Return the [x, y] coordinate for the center point of the cell that contains the specified text.  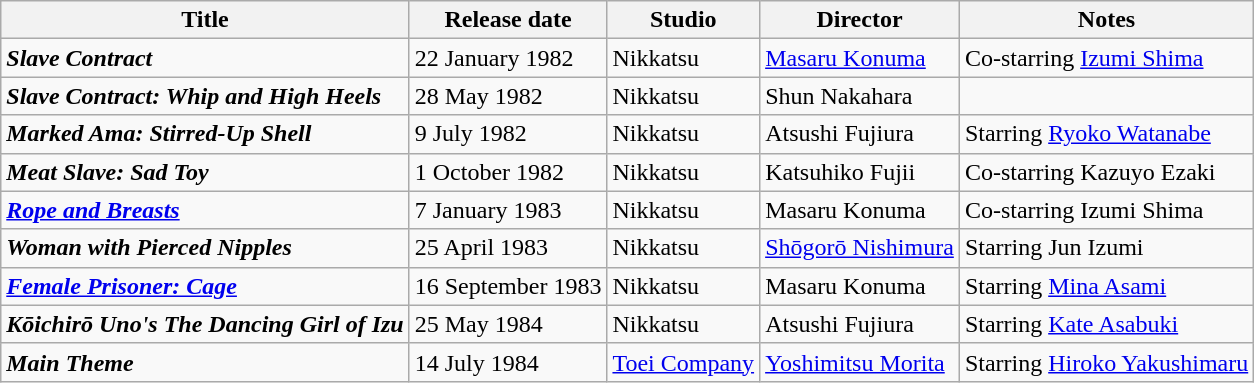
Notes [1106, 20]
Starring Kate Asabuki [1106, 324]
Starring Hiroko Yakushimaru [1106, 362]
Marked Ama: Stirred-Up Shell [205, 134]
Title [205, 20]
Starring Jun Izumi [1106, 248]
7 January 1983 [508, 210]
Toei Company [684, 362]
Katsuhiko Fujii [860, 172]
Slave Contract [205, 58]
25 May 1984 [508, 324]
Yoshimitsu Morita [860, 362]
Starring Ryoko Watanabe [1106, 134]
Shun Nakahara [860, 96]
25 April 1983 [508, 248]
Director [860, 20]
Release date [508, 20]
Meat Slave: Sad Toy [205, 172]
Shōgorō Nishimura [860, 248]
1 October 1982 [508, 172]
14 July 1984 [508, 362]
22 January 1982 [508, 58]
Female Prisoner: Cage [205, 286]
Studio [684, 20]
Kōichirō Uno's The Dancing Girl of Izu [205, 324]
Woman with Pierced Nipples [205, 248]
Rope and Breasts [205, 210]
9 July 1982 [508, 134]
Slave Contract: Whip and High Heels [205, 96]
Starring Mina Asami [1106, 286]
Main Theme [205, 362]
28 May 1982 [508, 96]
16 September 1983 [508, 286]
Co-starring Kazuyo Ezaki [1106, 172]
